Return [X, Y] of the center of cell containing provided text 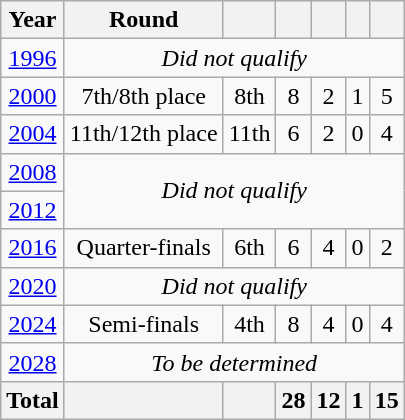
28 [294, 400]
Year [33, 20]
2016 [33, 248]
Round [144, 20]
4th [250, 324]
7th/8th place [144, 96]
1996 [33, 58]
11th/12th place [144, 134]
2000 [33, 96]
Quarter-finals [144, 248]
Total [33, 400]
2028 [33, 362]
11th [250, 134]
6th [250, 248]
12 [328, 400]
2004 [33, 134]
Semi-finals [144, 324]
5 [386, 96]
15 [386, 400]
2008 [33, 172]
2012 [33, 210]
2024 [33, 324]
8th [250, 96]
2020 [33, 286]
To be determined [234, 362]
